Provide the [X, Y] coordinate of the cell's center where the given text is located.  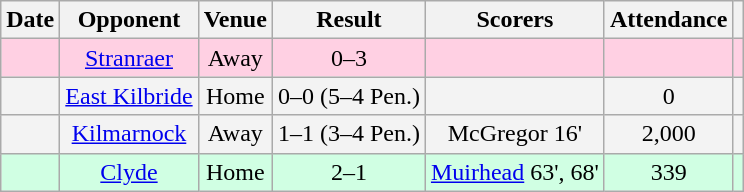
Stranraer [129, 58]
0–3 [348, 58]
Scorers [514, 20]
Attendance [668, 20]
2–1 [348, 172]
Result [348, 20]
East Kilbride [129, 96]
Clyde [129, 172]
0–0 (5–4 Pen.) [348, 96]
Date [30, 20]
Opponent [129, 20]
339 [668, 172]
Muirhead 63', 68' [514, 172]
2,000 [668, 134]
Kilmarnock [129, 134]
0 [668, 96]
Venue [235, 20]
McGregor 16' [514, 134]
1–1 (3–4 Pen.) [348, 134]
